Capture the cell that displays the provided text and extract its (X, Y) central coordinate. 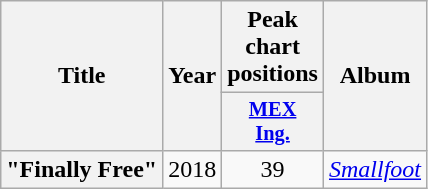
39 (273, 169)
Title (82, 76)
Smallfoot (374, 169)
Peak chart positions (273, 47)
MEXIng. (273, 122)
Year (192, 76)
2018 (192, 169)
"Finally Free" (82, 169)
Album (374, 76)
